Capture the cell that displays the provided text and extract its (x, y) central coordinate. 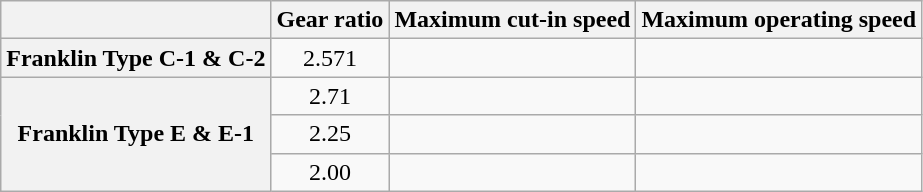
Franklin Type E & E-1 (136, 134)
2.71 (330, 96)
2.25 (330, 134)
Gear ratio (330, 20)
2.571 (330, 58)
Franklin Type C-1 & C-2 (136, 58)
Maximum cut-in speed (512, 20)
2.00 (330, 172)
Maximum operating speed (779, 20)
